Provide the [X, Y] coordinate of the cell's center where the given text is located.  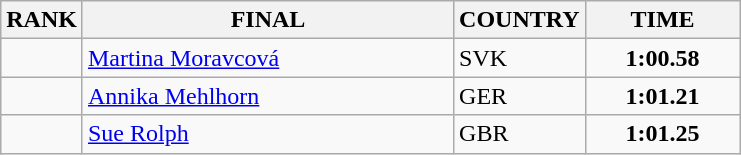
RANK [42, 20]
FINAL [268, 20]
Sue Rolph [268, 134]
1:01.25 [662, 134]
COUNTRY [520, 20]
SVK [520, 58]
GBR [520, 134]
1:00.58 [662, 58]
Martina Moravcová [268, 58]
GER [520, 96]
TIME [662, 20]
1:01.21 [662, 96]
Annika Mehlhorn [268, 96]
